Detect which cell encompasses the target text, then output its [X, Y] center coordinate. 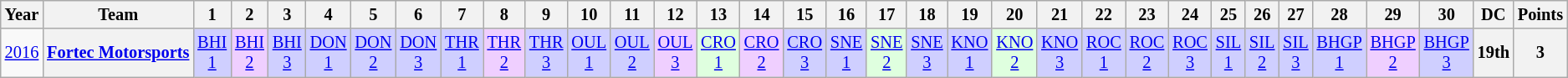
19th [1494, 53]
BHI3 [288, 53]
KNO1 [970, 53]
SIL1 [1228, 53]
ROC2 [1147, 53]
26 [1262, 14]
SIL2 [1262, 53]
5 [373, 14]
DON1 [329, 53]
21 [1060, 14]
29 [1393, 14]
SIL3 [1295, 53]
16 [846, 14]
THR3 [546, 53]
Fortec Motorsports [118, 53]
10 [589, 14]
SNE2 [886, 53]
BHGP3 [1447, 53]
30 [1447, 14]
12 [676, 14]
THR2 [504, 53]
OUL2 [632, 53]
BHGP2 [1393, 53]
24 [1190, 14]
13 [718, 14]
1 [212, 14]
2 [249, 14]
THR1 [462, 53]
23 [1147, 14]
20 [1014, 14]
9 [546, 14]
11 [632, 14]
2016 [22, 53]
ROC3 [1190, 53]
OUL3 [676, 53]
Team [118, 14]
DON2 [373, 53]
15 [804, 14]
CRO1 [718, 53]
25 [1228, 14]
4 [329, 14]
27 [1295, 14]
SNE3 [927, 53]
28 [1340, 14]
18 [927, 14]
8 [504, 14]
Year [22, 14]
SNE1 [846, 53]
OUL1 [589, 53]
DON3 [418, 53]
14 [762, 14]
KNO2 [1014, 53]
KNO3 [1060, 53]
ROC1 [1104, 53]
6 [418, 14]
BHI1 [212, 53]
BHGP1 [1340, 53]
CRO2 [762, 53]
19 [970, 14]
CRO3 [804, 53]
17 [886, 14]
DC [1494, 14]
22 [1104, 14]
BHI2 [249, 53]
7 [462, 14]
Points [1540, 14]
